For the text-containing cell, return its midpoint in (X, Y) coordinate format. 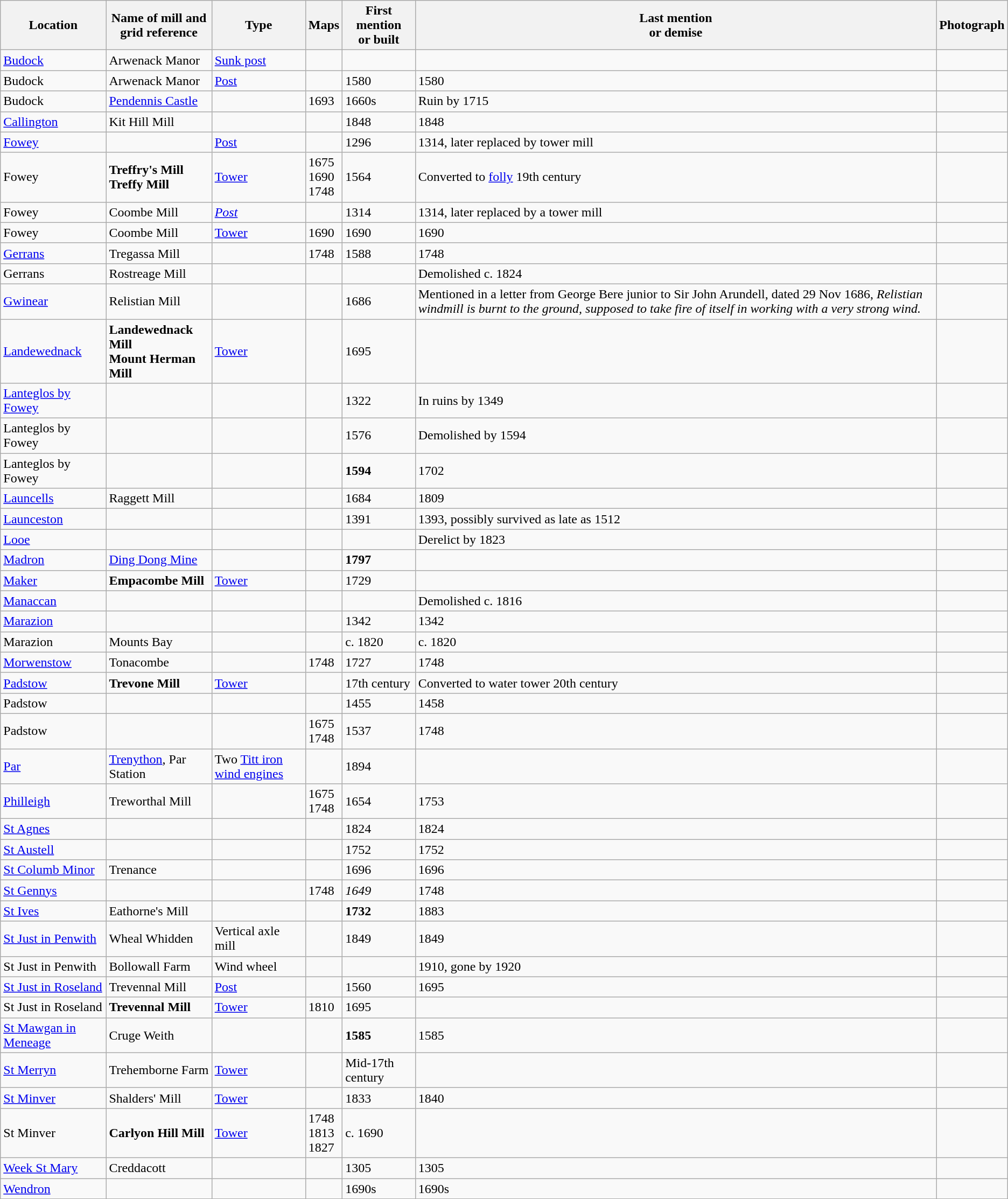
Tregassa Mill (159, 253)
Madron (53, 560)
St Mawgan in Meneage (53, 1035)
Sunk post (258, 60)
1729 (379, 580)
Name of mill andgrid reference (159, 25)
1560 (379, 987)
Trenance (159, 870)
167516901748 (324, 177)
Empacombe Mill (159, 580)
Launcells (53, 499)
1702 (676, 471)
1883 (676, 911)
St Agnes (53, 829)
Launceston (53, 519)
Derelict by 1823 (676, 539)
1654 (379, 801)
1322 (379, 401)
Maps (324, 25)
1649 (379, 891)
1391 (379, 519)
Wheal Whidden (159, 939)
St Gennys (53, 891)
1840 (676, 1098)
Callington (53, 122)
Mounts Bay (159, 642)
Mid-17th century (379, 1070)
Vertical axle mill (258, 939)
Maker (53, 580)
1833 (379, 1098)
Cruge Weith (159, 1035)
Bollowall Farm (159, 966)
1660s (379, 101)
Location (53, 25)
1576 (379, 436)
174818131827 (324, 1133)
Philleigh (53, 801)
Week St Mary (53, 1168)
Landewednack MillMount Herman Mill (159, 351)
Demolished c. 1816 (676, 601)
1314 (379, 212)
Type (258, 25)
Treffry's MillTreffy Mill (159, 177)
1684 (379, 499)
St Merryn (53, 1070)
Two Titt iron wind engines (258, 766)
Photograph (972, 25)
Wind wheel (258, 966)
1910, gone by 1920 (676, 966)
Par (53, 766)
Looe (53, 539)
St Ives (53, 911)
1537 (379, 731)
1894 (379, 766)
Pendennis Castle (159, 101)
Carlyon Hill Mill (159, 1133)
Ruin by 1715 (676, 101)
Gwinear (53, 301)
1732 (379, 911)
1564 (379, 177)
Raggett Mill (159, 499)
Converted to water tower 20th century (676, 683)
Demolished by 1594 (676, 436)
Manaccan (53, 601)
1727 (379, 662)
In ruins by 1349 (676, 401)
Tonacombe (159, 662)
Rostreage Mill (159, 274)
Demolished c. 1824 (676, 274)
Trenython, Par Station (159, 766)
Wendron (53, 1188)
Eathorne's Mill (159, 911)
1458 (676, 703)
1455 (379, 703)
Creddacott (159, 1168)
Relistian Mill (159, 301)
Ding Dong Mine (159, 560)
First mentionor built (379, 25)
1810 (324, 1007)
1588 (379, 253)
Trevone Mill (159, 683)
1686 (379, 301)
Trehemborne Farm (159, 1070)
Kit Hill Mill (159, 122)
1393, possibly survived as late as 1512 (676, 519)
1797 (379, 560)
Morwenstow (53, 662)
St Austell (53, 850)
Last mention or demise (676, 25)
17th century (379, 683)
1693 (324, 101)
1753 (676, 801)
1314, later replaced by a tower mill (676, 212)
Treworthal Mill (159, 801)
c. 1690 (379, 1133)
1809 (676, 499)
St Columb Minor (53, 870)
1314, later replaced by tower mill (676, 142)
1594 (379, 471)
Converted to folly 19th century (676, 177)
Landewednack (53, 351)
1296 (379, 142)
Shalders' Mill (159, 1098)
